Determine the (X, Y) coordinate at the center of the cell enclosing the given text.  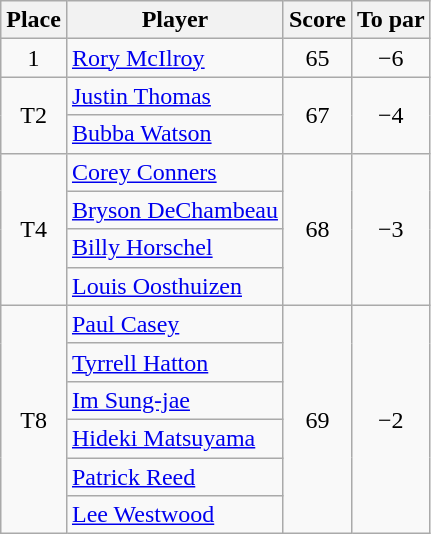
Corey Conners (174, 172)
To par (390, 20)
Billy Horschel (174, 248)
Patrick Reed (174, 477)
65 (317, 58)
69 (317, 419)
Bubba Watson (174, 134)
67 (317, 115)
T2 (34, 115)
Hideki Matsuyama (174, 438)
Rory McIlroy (174, 58)
Im Sung-jae (174, 400)
−4 (390, 115)
−6 (390, 58)
Louis Oosthuizen (174, 286)
T8 (34, 419)
−2 (390, 419)
Score (317, 20)
Bryson DeChambeau (174, 210)
Paul Casey (174, 324)
−3 (390, 229)
Lee Westwood (174, 515)
T4 (34, 229)
1 (34, 58)
Tyrrell Hatton (174, 362)
Place (34, 20)
68 (317, 229)
Justin Thomas (174, 96)
Player (174, 20)
